Scan for the cell matching the given text and deliver its (x, y) coordinate at center. 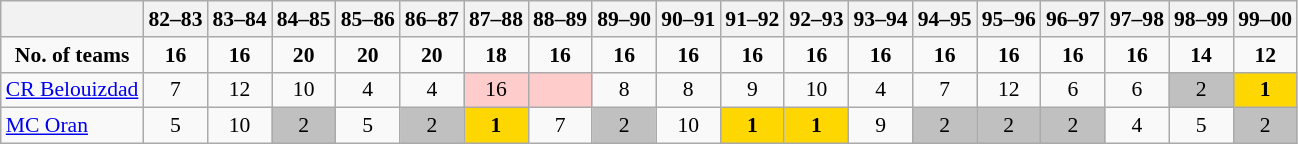
CR Belouizdad (72, 90)
94–95 (945, 19)
97–98 (1137, 19)
98–99 (1201, 19)
MC Oran (72, 126)
99–00 (1265, 19)
89–90 (624, 19)
No. of teams (72, 55)
90–91 (688, 19)
87–88 (496, 19)
95–96 (1009, 19)
88–89 (560, 19)
84–85 (304, 19)
82–83 (175, 19)
96–97 (1073, 19)
18 (496, 55)
93–94 (881, 19)
92–93 (816, 19)
91–92 (752, 19)
83–84 (239, 19)
85–86 (368, 19)
86–87 (432, 19)
14 (1201, 55)
